Identify which cell holds the provided text, then report its (X, Y) central coordinate. 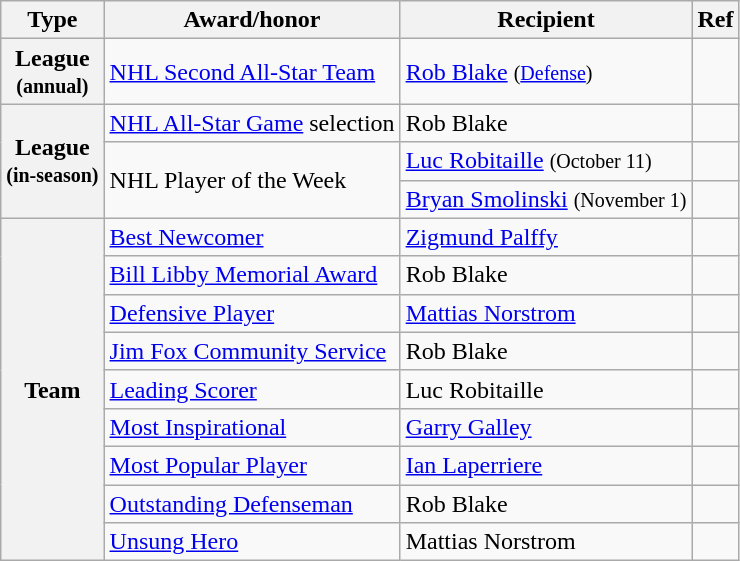
Defensive Player (252, 313)
Leading Scorer (252, 389)
Outstanding Defenseman (252, 503)
Garry Galley (546, 427)
NHL All-Star Game selection (252, 123)
Bryan Smolinski (November 1) (546, 199)
Most Popular Player (252, 465)
Bill Libby Memorial Award (252, 275)
Zigmund Palffy (546, 237)
Award/honor (252, 20)
Ref (716, 20)
Type (52, 20)
League(in-season) (52, 161)
Most Inspirational (252, 427)
Rob Blake (Defense) (546, 72)
Luc Robitaille (546, 389)
Luc Robitaille (October 11) (546, 161)
Team (52, 390)
NHL Second All-Star Team (252, 72)
Jim Fox Community Service (252, 351)
Recipient (546, 20)
Unsung Hero (252, 542)
League(annual) (52, 72)
Ian Laperriere (546, 465)
Best Newcomer (252, 237)
NHL Player of the Week (252, 180)
